Provide the (x, y) coordinate of the cell's center where the given text is located.  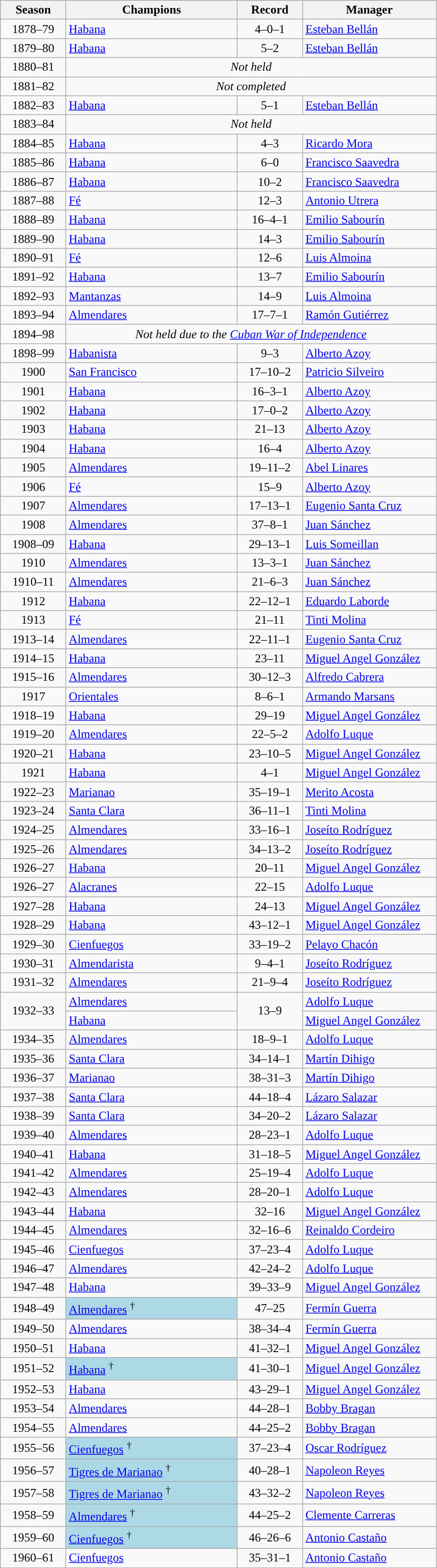
San Francisco (151, 372)
1945–46 (33, 1249)
1954–55 (33, 1427)
4–1 (270, 772)
1898–99 (33, 353)
32–16–6 (270, 1230)
1931–32 (33, 982)
Luis Someillan (369, 544)
1908–09 (33, 544)
1889–90 (33, 239)
1958–59 (33, 1515)
1883–84 (33, 124)
1886–87 (33, 181)
17–10–2 (270, 372)
1904 (33, 448)
1949–50 (33, 1329)
Antonio Utrera (369, 200)
1888–89 (33, 219)
4–0–1 (270, 29)
1902 (33, 410)
21–11 (270, 620)
16–3–1 (270, 391)
1901 (33, 391)
1935–36 (33, 1059)
1939–40 (33, 1135)
1885–86 (33, 162)
1914–15 (33, 658)
16–4 (270, 448)
1927–28 (33, 906)
1936–37 (33, 1078)
Manager (369, 10)
1956–57 (33, 1471)
31–18–5 (270, 1154)
Reinaldo Cordeiro (369, 1230)
1947–48 (33, 1287)
1892–93 (33, 296)
12–3 (270, 200)
Not held due to the Cuban War of Independence (251, 334)
1900 (33, 372)
22–11–1 (270, 639)
36–11–1 (270, 811)
1948–49 (33, 1309)
38–34–4 (270, 1329)
1934–35 (33, 1039)
1938–39 (33, 1116)
1910 (33, 563)
1921 (33, 772)
32–16 (270, 1211)
1922–23 (33, 792)
1960–61 (33, 1558)
1940–41 (33, 1154)
Habana † (151, 1369)
1959–60 (33, 1538)
14–9 (270, 296)
1943–44 (33, 1211)
1893–94 (33, 315)
30–12–3 (270, 677)
1915–16 (33, 677)
22–5–2 (270, 734)
9–3 (270, 353)
1908 (33, 525)
1912 (33, 601)
Champions (151, 10)
Ricardo Mora (369, 143)
1882–83 (33, 105)
Oscar Rodríguez (369, 1448)
Clemente Carreras (369, 1515)
1918–19 (33, 715)
9–4–1 (270, 963)
1944–45 (33, 1230)
1937–38 (33, 1097)
44–28–1 (270, 1408)
34–14–1 (270, 1059)
44–18–4 (270, 1097)
1928–29 (33, 925)
4–3 (270, 143)
1951–52 (33, 1369)
5–2 (270, 48)
Abel Linares (369, 467)
1884–85 (33, 143)
1919–20 (33, 734)
18–9–1 (270, 1039)
40–28–1 (270, 1471)
Armando Marsans (369, 696)
1890–91 (33, 258)
1932–33 (33, 1011)
1953–54 (33, 1408)
13–7 (270, 277)
35–19–1 (270, 792)
1913–14 (33, 639)
Alfredo Cabrera (369, 677)
38–31–3 (270, 1078)
1879–80 (33, 48)
29–19 (270, 715)
47–25 (270, 1309)
Not completed (251, 86)
16–4–1 (270, 219)
1923–24 (33, 811)
1910–11 (33, 582)
1946–47 (33, 1268)
Season (33, 10)
Orientales (151, 696)
28–20–1 (270, 1192)
25–19–4 (270, 1173)
43–12–1 (270, 925)
41–32–1 (270, 1348)
1917 (33, 696)
23–10–5 (270, 753)
22–15 (270, 887)
1942–43 (33, 1192)
5–1 (270, 105)
28–23–1 (270, 1135)
Patricio Silveiro (369, 372)
Habanista (151, 353)
43–32–2 (270, 1493)
13–3–1 (270, 563)
1905 (33, 467)
33–16–1 (270, 830)
1952–53 (33, 1389)
24–13 (270, 906)
13–9 (270, 1011)
1955–56 (33, 1448)
22–12–1 (270, 601)
12–6 (270, 258)
1930–31 (33, 963)
19–11–2 (270, 467)
1891–92 (33, 277)
1894–98 (33, 334)
1925–26 (33, 849)
35–31–1 (270, 1558)
21–6–3 (270, 582)
1878–79 (33, 29)
Pelayo Chacón (369, 944)
17–7–1 (270, 315)
1941–42 (33, 1173)
1929–30 (33, 944)
42–24–2 (270, 1268)
1887–88 (33, 200)
Ramón Gutiérrez (369, 315)
1880–81 (33, 67)
34–13–2 (270, 849)
Record (270, 10)
17–0–2 (270, 410)
10–2 (270, 181)
39–33–9 (270, 1287)
1906 (33, 486)
21–13 (270, 429)
1950–51 (33, 1348)
37–8–1 (270, 525)
21–9–4 (270, 982)
15–9 (270, 486)
20–11 (270, 868)
1907 (33, 505)
1913 (33, 620)
Alacranes (151, 887)
46–26–6 (270, 1538)
14–3 (270, 239)
1903 (33, 429)
29–13–1 (270, 544)
23–11 (270, 658)
43–29–1 (270, 1389)
41–30–1 (270, 1369)
1924–25 (33, 830)
Mantanzas (151, 296)
Merito Acosta (369, 792)
33–19–2 (270, 944)
1957–58 (33, 1493)
1881–82 (33, 86)
17–13–1 (270, 505)
34–20–2 (270, 1116)
Eduardo Laborde (369, 601)
8–6–1 (270, 696)
Almendarista (151, 963)
6–0 (270, 162)
1920–21 (33, 753)
